For the text-containing cell, return its midpoint in [X, Y] coordinate format. 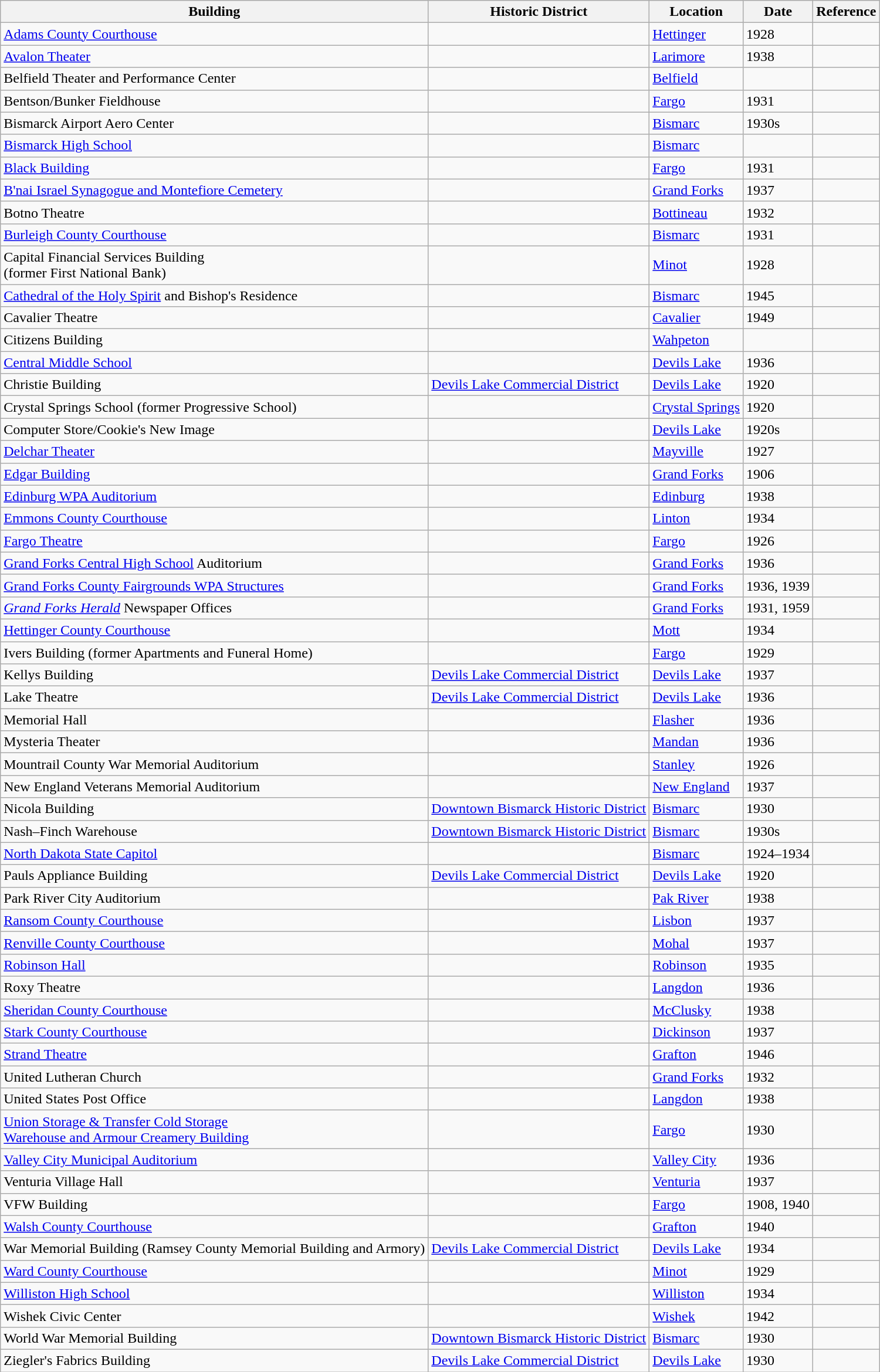
Grand Forks Central High School Auditorium [215, 563]
1920s [778, 429]
1945 [778, 295]
Belfield [696, 79]
Valley City Municipal Auditorium [215, 1160]
Larimore [696, 56]
1908, 1940 [778, 1204]
Central Middle School [215, 363]
Williston High School [215, 1293]
Adams County Courthouse [215, 34]
1940 [778, 1227]
Bentson/Bunker Fieldhouse [215, 101]
1906 [778, 474]
Ziegler's Fabrics Building [215, 1360]
Robinson [696, 965]
Edgar Building [215, 474]
Pauls Appliance Building [215, 876]
Crystal Springs School (former Progressive School) [215, 407]
Citizens Building [215, 340]
1946 [778, 1055]
Ivers Building (former Apartments and Funeral Home) [215, 653]
Park River City Auditorium [215, 898]
1949 [778, 318]
Avalon Theater [215, 56]
VFW Building [215, 1204]
North Dakota State Capitol [215, 853]
War Memorial Building (Ramsey County Memorial Building and Armory) [215, 1249]
Cavalier [696, 318]
Cavalier Theatre [215, 318]
Delchar Theater [215, 452]
New England [696, 787]
Crystal Springs [696, 407]
Belfield Theater and Performance Center [215, 79]
Dickinson [696, 1032]
Memorial Hall [215, 720]
Mott [696, 630]
United States Post Office [215, 1099]
Mandan [696, 742]
Venturia Village Hall [215, 1182]
Williston [696, 1293]
Bottineau [696, 212]
Reference [846, 12]
Grand Forks Herald Newspaper Offices [215, 608]
Kellys Building [215, 675]
Union Storage & Transfer Cold StorageWarehouse and Armour Creamery Building [215, 1130]
Ward County Courthouse [215, 1271]
Valley City [696, 1160]
1927 [778, 452]
Mountrail County War Memorial Auditorium [215, 764]
United Lutheran Church [215, 1077]
Renville County Courthouse [215, 943]
Historic District [539, 12]
Wishek Civic Center [215, 1316]
Stark County Courthouse [215, 1032]
Cathedral of the Holy Spirit and Bishop's Residence [215, 295]
1931, 1959 [778, 608]
Mohal [696, 943]
1936, 1939 [778, 585]
Hettinger [696, 34]
Stanley [696, 764]
Building [215, 12]
New England Veterans Memorial Auditorium [215, 787]
World War Memorial Building [215, 1338]
Mysteria Theater [215, 742]
Walsh County Courthouse [215, 1227]
1935 [778, 965]
Fargo Theatre [215, 541]
Computer Store/Cookie's New Image [215, 429]
Pak River [696, 898]
Nash–Finch Warehouse [215, 831]
Robinson Hall [215, 965]
Wishek [696, 1316]
McClusky [696, 1009]
Mayville [696, 452]
Ransom County Courthouse [215, 920]
Sheridan County Courthouse [215, 1009]
Flasher [696, 720]
Nicola Building [215, 809]
Location [696, 12]
Edinburg WPA Auditorium [215, 496]
Edinburg [696, 496]
Christie Building [215, 385]
Bismarck High School [215, 145]
Botno Theatre [215, 212]
1924–1934 [778, 853]
Linton [696, 519]
Burleigh County Courthouse [215, 235]
Black Building [215, 168]
Hettinger County Courthouse [215, 630]
Grand Forks County Fairgrounds WPA Structures [215, 585]
Bismarck Airport Aero Center [215, 123]
Date [778, 12]
Lake Theatre [215, 697]
Wahpeton [696, 340]
Roxy Theatre [215, 987]
Emmons County Courthouse [215, 519]
Lisbon [696, 920]
Capital Financial Services Building(former First National Bank) [215, 265]
Venturia [696, 1182]
1942 [778, 1316]
B'nai Israel Synagogue and Montefiore Cemetery [215, 190]
Strand Theatre [215, 1055]
